Extract the [x, y] coordinate from the center of the cell holding the provided text.  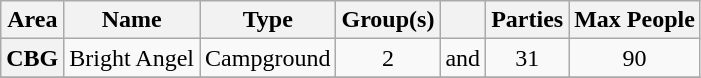
Bright Angel [132, 58]
CBG [32, 58]
Max People [635, 20]
2 [388, 58]
Group(s) [388, 20]
Name [132, 20]
Area [32, 20]
31 [528, 58]
Type [268, 20]
90 [635, 58]
Campground [268, 58]
and [463, 58]
Parties [528, 20]
